Identify which cell holds the provided text, then report its [x, y] central coordinate. 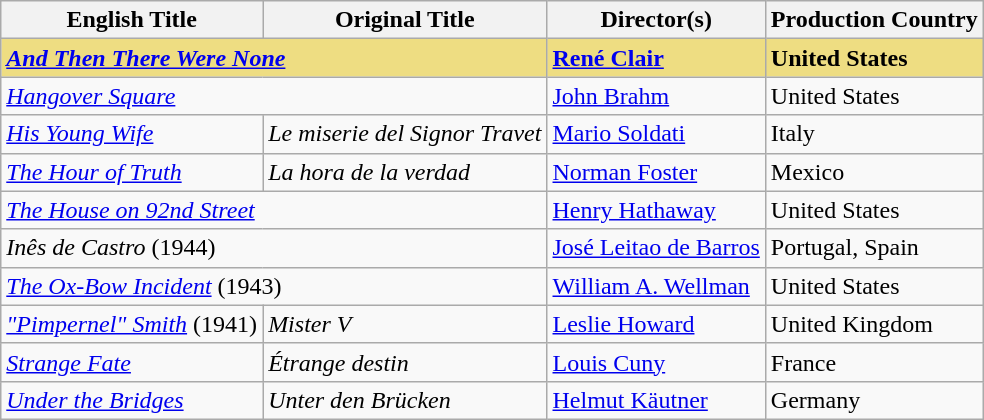
"Pimpernel" Smith (1941) [132, 324]
United Kingdom [874, 324]
Italy [874, 134]
José Leitao de Barros [656, 248]
Le miserie del Signor Travet [405, 134]
René Clair [656, 58]
Strange Fate [132, 362]
Production Country [874, 20]
The Ox-Bow Incident (1943) [274, 286]
Leslie Howard [656, 324]
And Then There Were None [274, 58]
Henry Hathaway [656, 210]
His Young Wife [132, 134]
Mexico [874, 172]
The House on 92nd Street [274, 210]
Mister V [405, 324]
Helmut Käutner [656, 400]
William A. Wellman [656, 286]
Étrange destin [405, 362]
France [874, 362]
Original Title [405, 20]
Mario Soldati [656, 134]
John Brahm [656, 96]
Inês de Castro (1944) [274, 248]
Director(s) [656, 20]
The Hour of Truth [132, 172]
Norman Foster [656, 172]
Unter den Brücken [405, 400]
Hangover Square [274, 96]
Portugal, Spain [874, 248]
Louis Cuny [656, 362]
English Title [132, 20]
Under the Bridges [132, 400]
Germany [874, 400]
La hora de la verdad [405, 172]
